Locate the cell with the specified text and output its [X, Y] center coordinate. 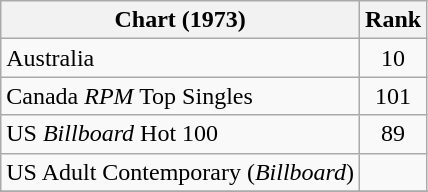
Australia [180, 58]
US Billboard Hot 100 [180, 134]
Rank [394, 20]
10 [394, 58]
101 [394, 96]
Canada RPM Top Singles [180, 96]
US Adult Contemporary (Billboard) [180, 172]
89 [394, 134]
Chart (1973) [180, 20]
